Search for the cell housing the specified text and yield its (X, Y) center coordinate. 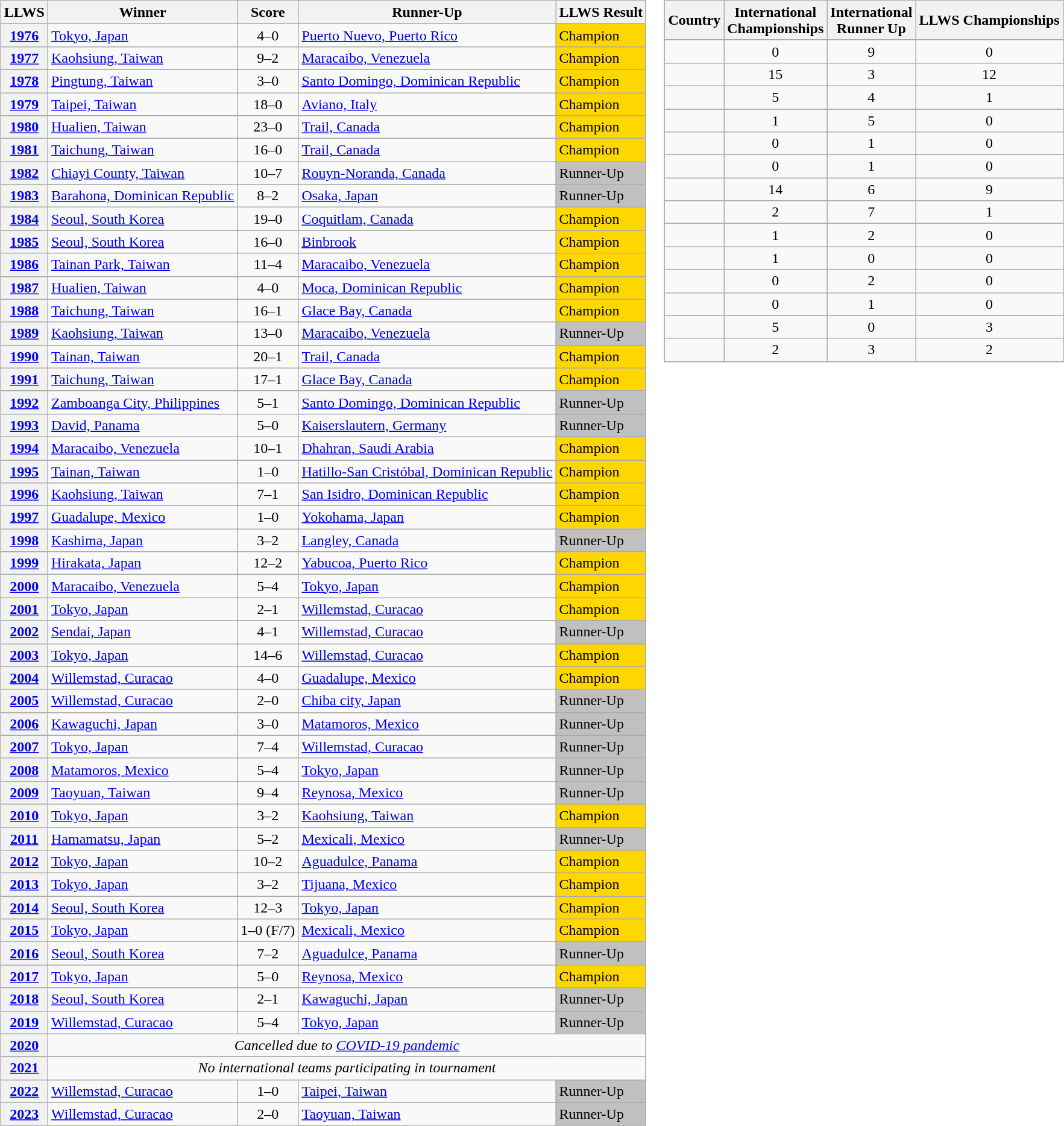
1996 (24, 495)
Yokohama, Japan (427, 517)
InternationalRunner Up (872, 21)
Kaiserslautern, Germany (427, 425)
2004 (24, 678)
2002 (24, 632)
1983 (24, 196)
19–0 (268, 219)
8–2 (268, 196)
1988 (24, 311)
2017 (24, 976)
1982 (24, 173)
Langley, Canada (427, 540)
2013 (24, 885)
2009 (24, 792)
Hatillo-San Cristóbal, Dominican Republic (427, 471)
Chiayi County, Taiwan (142, 173)
1998 (24, 540)
1984 (24, 219)
1978 (24, 81)
1995 (24, 471)
11–4 (268, 265)
LLWS (24, 12)
2006 (24, 724)
2003 (24, 655)
2001 (24, 609)
Cancelled due to COVID-19 pandemic (347, 1045)
1985 (24, 242)
LLWS Result (601, 12)
14–6 (268, 655)
1992 (24, 402)
Tainan Park, Taiwan (142, 265)
2011 (24, 839)
9–2 (268, 58)
Zamboanga City, Philippines (142, 402)
17–1 (268, 379)
2010 (24, 815)
Binbrook (427, 242)
1987 (24, 288)
Country (694, 21)
2021 (24, 1068)
Barahona, Dominican Republic (142, 196)
Yabucoa, Puerto Rico (427, 563)
2020 (24, 1045)
1–0 (F/7) (268, 931)
4 (872, 97)
Score (268, 12)
InternationalChampionships (775, 21)
7–1 (268, 495)
7–4 (268, 747)
16–1 (268, 311)
Tijuana, Mexico (427, 885)
2007 (24, 747)
Winner (142, 12)
San Isidro, Dominican Republic (427, 495)
12–3 (268, 908)
2015 (24, 931)
13–0 (268, 334)
1980 (24, 127)
2016 (24, 954)
1986 (24, 265)
2005 (24, 701)
2014 (24, 908)
15 (775, 74)
Coquitlam, Canada (427, 219)
5–2 (268, 839)
20–1 (268, 356)
14 (775, 189)
12 (989, 74)
1990 (24, 356)
7 (872, 212)
1989 (24, 334)
1997 (24, 517)
10–2 (268, 862)
1999 (24, 563)
2000 (24, 586)
5–1 (268, 402)
2012 (24, 862)
1994 (24, 448)
Aviano, Italy (427, 104)
2019 (24, 1022)
Rouyn-Noranda, Canada (427, 173)
LLWS Championships (989, 21)
6 (872, 189)
1977 (24, 58)
10–7 (268, 173)
18–0 (268, 104)
Hirakata, Japan (142, 563)
No international teams participating in tournament (347, 1068)
Sendai, Japan (142, 632)
Hamamatsu, Japan (142, 839)
Dhahran, Saudi Arabia (427, 448)
1991 (24, 379)
4–1 (268, 632)
9–4 (268, 792)
12–2 (268, 563)
Puerto Nuevo, Puerto Rico (427, 35)
Osaka, Japan (427, 196)
2022 (24, 1091)
1981 (24, 150)
1979 (24, 104)
David, Panama (142, 425)
7–2 (268, 954)
Kashima, Japan (142, 540)
1976 (24, 35)
2008 (24, 770)
Moca, Dominican Republic (427, 288)
Pingtung, Taiwan (142, 81)
10–1 (268, 448)
1993 (24, 425)
Chiba city, Japan (427, 701)
2018 (24, 999)
2023 (24, 1114)
23–0 (268, 127)
